Search for the cell housing the specified text and yield its (X, Y) center coordinate. 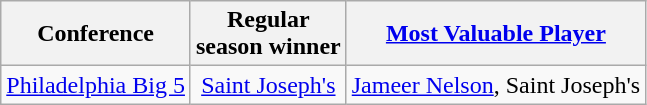
Philadelphia Big 5 (96, 85)
Most Valuable Player (496, 34)
Conference (96, 34)
Saint Joseph's (268, 85)
Regular season winner (268, 34)
Jameer Nelson, Saint Joseph's (496, 85)
